From the cell containing the given text, extract its center point as [x, y] coordinate. 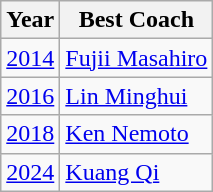
Kuang Qi [136, 172]
Year [30, 20]
2016 [30, 96]
2024 [30, 172]
Ken Nemoto [136, 134]
Lin Minghui [136, 96]
2014 [30, 58]
Best Coach [136, 20]
Fujii Masahiro [136, 58]
2018 [30, 134]
